Return [X, Y] of the center of cell containing provided text 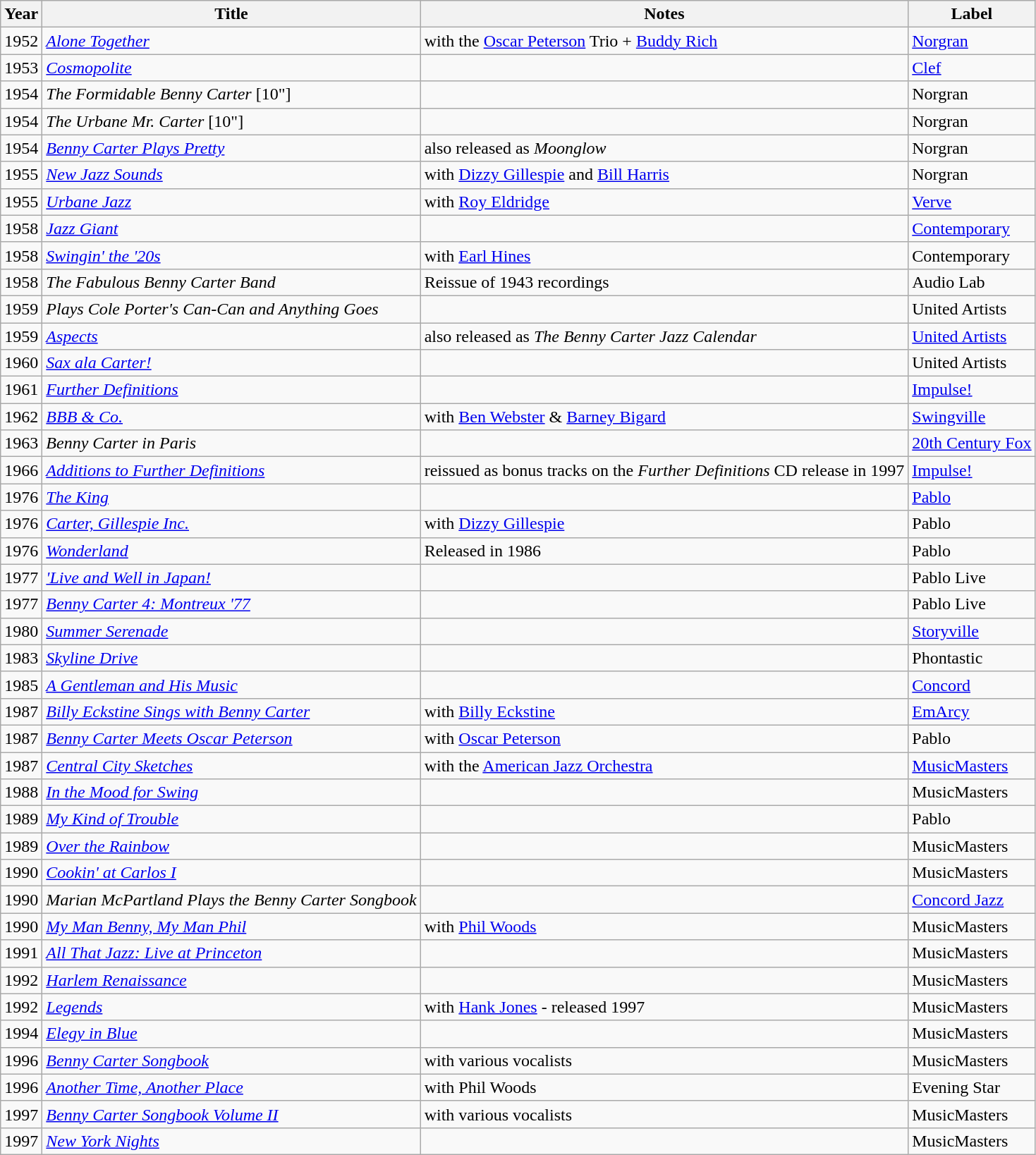
New Jazz Sounds [231, 175]
1952 [21, 41]
Benny Carter in Paris [231, 444]
All That Jazz: Live at Princeton [231, 953]
Audio Lab [972, 282]
Another Time, Another Place [231, 1087]
Label [972, 14]
'Live and Well in Japan! [231, 577]
Notes [664, 14]
EmArcy [972, 711]
with Billy Eckstine [664, 711]
Reissue of 1943 recordings [664, 282]
with Dizzy Gillespie and Bill Harris [664, 175]
also released as Moonglow [664, 148]
with Dizzy Gillespie [664, 524]
The Formidable Benny Carter [10"] [231, 94]
1994 [21, 1034]
A Gentleman and His Music [231, 685]
Billy Eckstine Sings with Benny Carter [231, 711]
Phontastic [972, 658]
with the American Jazz Orchestra [664, 765]
also released as The Benny Carter Jazz Calendar [664, 336]
1991 [21, 953]
Summer Serenade [231, 631]
Swingville [972, 417]
Evening Star [972, 1087]
with Roy Eldridge [664, 202]
Storyville [972, 631]
Concord Jazz [972, 900]
1983 [21, 658]
Plays Cole Porter's Can-Can and Anything Goes [231, 309]
Swingin' the '20s [231, 255]
Benny Carter Songbook [231, 1061]
1980 [21, 631]
Concord [972, 685]
1963 [21, 444]
1988 [21, 793]
1985 [21, 685]
Further Definitions [231, 390]
Aspects [231, 336]
Year [21, 14]
Benny Carter Songbook Volume II [231, 1114]
Benny Carter 4: Montreux '77 [231, 604]
with Oscar Peterson [664, 738]
with Ben Webster & Barney Bigard [664, 417]
1960 [21, 363]
Elegy in Blue [231, 1034]
Title [231, 14]
Marian McPartland Plays the Benny Carter Songbook [231, 900]
with Hank Jones - released 1997 [664, 1007]
Alone Together [231, 41]
New York Nights [231, 1141]
Clef [972, 68]
1966 [21, 470]
Jazz Giant [231, 228]
Benny Carter Meets Oscar Peterson [231, 738]
Legends [231, 1007]
Cosmopolite [231, 68]
1953 [21, 68]
with the Oscar Peterson Trio + Buddy Rich [664, 41]
Carter, Gillespie Inc. [231, 524]
Urbane Jazz [231, 202]
Benny Carter Plays Pretty [231, 148]
20th Century Fox [972, 444]
Harlem Renaissance [231, 980]
Central City Sketches [231, 765]
with Earl Hines [664, 255]
My Man Benny, My Man Phil [231, 927]
1961 [21, 390]
Wonderland [231, 551]
Verve [972, 202]
Released in 1986 [664, 551]
reissued as bonus tracks on the Further Definitions CD release in 1997 [664, 470]
Over the Rainbow [231, 846]
Cookin' at Carlos I [231, 873]
1962 [21, 417]
My Kind of Trouble [231, 819]
In the Mood for Swing [231, 793]
The King [231, 497]
The Urbane Mr. Carter [10"] [231, 121]
Sax ala Carter! [231, 363]
BBB & Co. [231, 417]
Skyline Drive [231, 658]
Additions to Further Definitions [231, 470]
The Fabulous Benny Carter Band [231, 282]
